Locate the cell with the specified text and output its (X, Y) center coordinate. 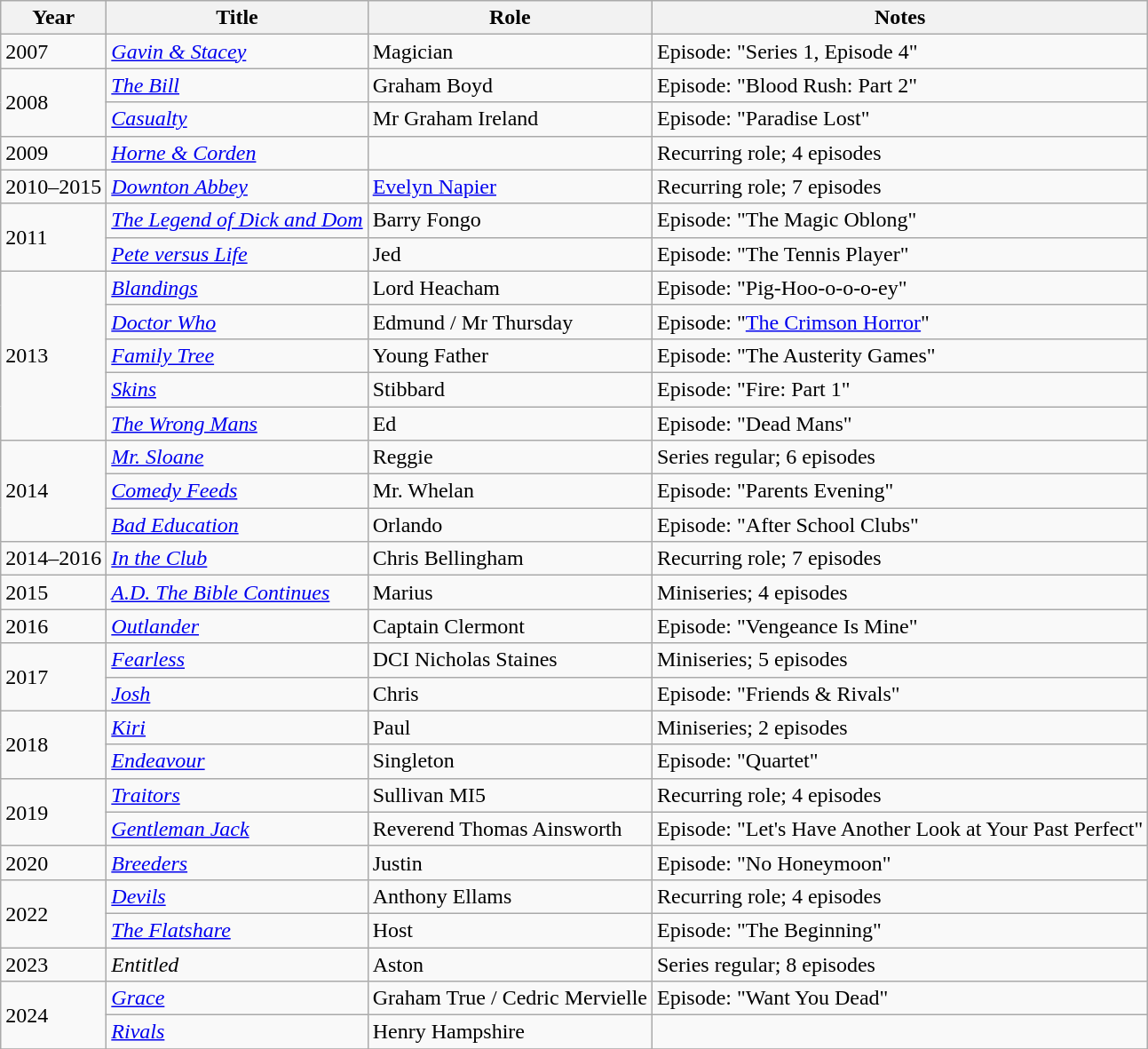
Traitors (237, 795)
Casualty (237, 119)
A.D. The Bible Continues (237, 592)
Fearless (237, 660)
In the Club (237, 559)
Paul (510, 727)
Miniseries; 4 episodes (899, 592)
Anthony Ellams (510, 896)
Aston (510, 964)
Episode: "The Magic Oblong" (899, 220)
Doctor Who (237, 322)
2022 (53, 913)
Comedy Feeds (237, 491)
Chris Bellingham (510, 559)
2017 (53, 677)
Ed (510, 424)
Captain Clermont (510, 626)
Devils (237, 896)
Episode: "Pig-Hoo-o-o-o-ey" (899, 288)
Marius (510, 592)
Episode: "Series 1, Episode 4" (899, 52)
Episode: "Quartet" (899, 761)
Series regular; 8 episodes (899, 964)
Miniseries; 2 episodes (899, 727)
2020 (53, 862)
Series regular; 6 episodes (899, 457)
2019 (53, 812)
Kiri (237, 727)
Downton Abbey (237, 187)
Josh (237, 694)
Mr Graham Ireland (510, 119)
Mr. Whelan (510, 491)
Entitled (237, 964)
Episode: "Blood Rush: Part 2" (899, 85)
Jed (510, 254)
Rivals (237, 1032)
Episode: "No Honeymoon" (899, 862)
Stibbard (510, 389)
Year (53, 18)
Chris (510, 694)
2016 (53, 626)
2014–2016 (53, 559)
Episode: "Dead Mans" (899, 424)
The Wrong Mans (237, 424)
Reverend Thomas Ainsworth (510, 829)
Miniseries; 5 episodes (899, 660)
Pete versus Life (237, 254)
Episode: "Friends & Rivals" (899, 694)
Episode: "The Austerity Games" (899, 355)
The Flatshare (237, 930)
Episode: "Fire: Part 1" (899, 389)
Edmund / Mr Thursday (510, 322)
Notes (899, 18)
2018 (53, 744)
Family Tree (237, 355)
The Bill (237, 85)
Grace (237, 998)
Barry Fongo (510, 220)
Episode: "Vengeance Is Mine" (899, 626)
Young Father (510, 355)
Magician (510, 52)
2009 (53, 153)
Outlander (237, 626)
Breeders (237, 862)
Bad Education (237, 525)
Orlando (510, 525)
Episode: "After School Clubs" (899, 525)
Evelyn Napier (510, 187)
The Legend of Dick and Dom (237, 220)
Horne & Corden (237, 153)
Henry Hampshire (510, 1032)
Episode: "The Beginning" (899, 930)
2007 (53, 52)
2024 (53, 1015)
Mr. Sloane (237, 457)
Episode: "The Tennis Player" (899, 254)
Singleton (510, 761)
2014 (53, 491)
Gentleman Jack (237, 829)
Episode: "Paradise Lost" (899, 119)
Graham Boyd (510, 85)
Skins (237, 389)
2013 (53, 355)
Sullivan MI5 (510, 795)
Gavin & Stacey (237, 52)
Episode: "The Crimson Horror" (899, 322)
Episode: "Parents Evening" (899, 491)
2011 (53, 237)
2008 (53, 102)
2015 (53, 592)
Reggie (510, 457)
Graham True / Cedric Mervielle (510, 998)
Episode: "Want You Dead" (899, 998)
Lord Heacham (510, 288)
DCI Nicholas Staines (510, 660)
Title (237, 18)
Role (510, 18)
2010–2015 (53, 187)
Endeavour (237, 761)
Host (510, 930)
Episode: "Let's Have Another Look at Your Past Perfect" (899, 829)
Blandings (237, 288)
Justin (510, 862)
2023 (53, 964)
